Output the (X, Y) coordinate of the center of the cell containing the given text.  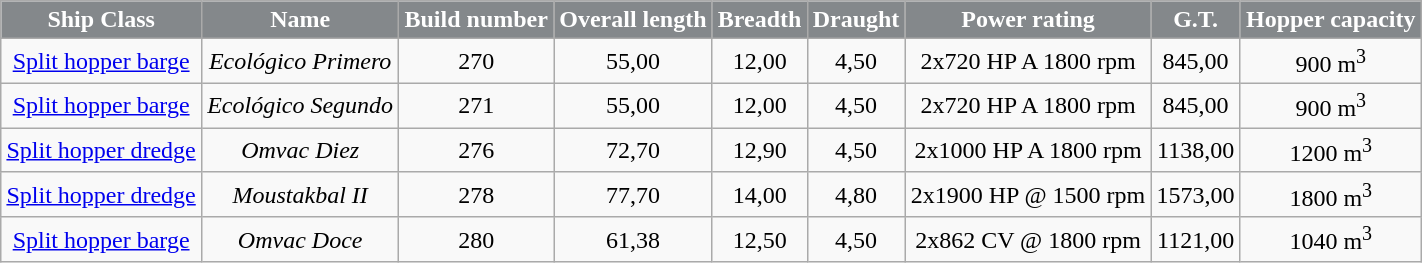
61,38 (634, 240)
12,50 (760, 240)
Ecológico Segundo (300, 106)
4,80 (856, 194)
2x862 CV @ 1800 rpm (1028, 240)
Hopper capacity (1330, 20)
Breadth (760, 20)
Ecológico Primero (300, 62)
280 (476, 240)
1138,00 (1196, 150)
14,00 (760, 194)
Omvac Diez (300, 150)
1200 m3 (1330, 150)
Ship Class (102, 20)
72,70 (634, 150)
Build number (476, 20)
270 (476, 62)
G.T. (1196, 20)
271 (476, 106)
Omvac Doce (300, 240)
Overall length (634, 20)
276 (476, 150)
1573,00 (1196, 194)
278 (476, 194)
Moustakbal II (300, 194)
1040 m3 (1330, 240)
Draught (856, 20)
2x1900 HP @ 1500 rpm (1028, 194)
Power rating (1028, 20)
12,90 (760, 150)
1800 m3 (1330, 194)
2x1000 HP A 1800 rpm (1028, 150)
77,70 (634, 194)
Name (300, 20)
1121,00 (1196, 240)
